Output the (x, y) coordinate of the center of the cell containing the given text.  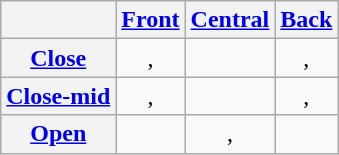
Back (306, 20)
Front (150, 20)
Close (58, 58)
Close-mid (58, 96)
Open (58, 134)
Central (230, 20)
